For the text-containing cell, return its midpoint in (x, y) coordinate format. 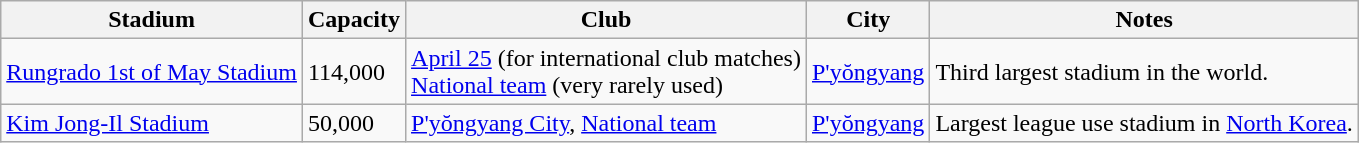
50,000 (354, 123)
Largest league use stadium in North Korea. (1144, 123)
114,000 (354, 72)
Notes (1144, 20)
Stadium (152, 20)
City (868, 20)
Capacity (354, 20)
Kim Jong-Il Stadium (152, 123)
April 25 (for international club matches) National team (very rarely used) (606, 72)
Third largest stadium in the world. (1144, 72)
Rungrado 1st of May Stadium (152, 72)
P'yŏngyang City, National team (606, 123)
Club (606, 20)
